Return the (x, y) coordinate for the center point of the cell that contains the specified text.  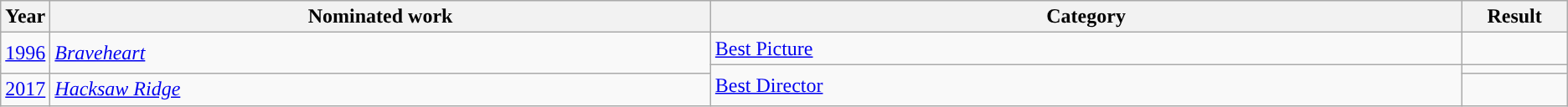
Braveheart (380, 53)
Hacksaw Ridge (380, 89)
Nominated work (380, 17)
Year (25, 17)
2017 (25, 89)
Best Director (1086, 85)
Category (1086, 17)
Best Picture (1086, 48)
Result (1514, 17)
1996 (25, 53)
